Provide the [X, Y] coordinate of the cell's center where the given text is located.  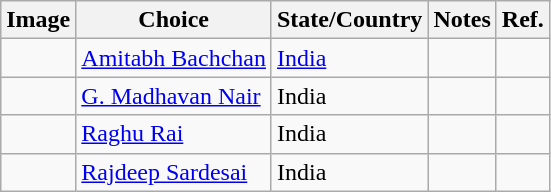
Ref. [522, 20]
Amitabh Bachchan [174, 58]
Raghu Rai [174, 134]
Image [38, 20]
Notes [462, 20]
State/Country [349, 20]
G. Madhavan Nair [174, 96]
Choice [174, 20]
Rajdeep Sardesai [174, 172]
